Identify which cell holds the provided text, then report its (X, Y) central coordinate. 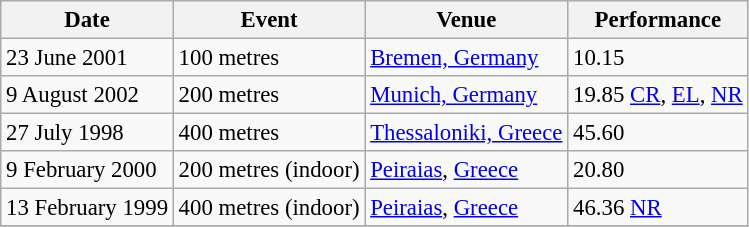
13 February 1999 (88, 208)
400 metres (indoor) (269, 208)
9 August 2002 (88, 95)
10.15 (658, 58)
Event (269, 20)
400 metres (269, 133)
23 June 2001 (88, 58)
46.36 NR (658, 208)
20.80 (658, 170)
Date (88, 20)
100 metres (269, 58)
200 metres (269, 95)
Venue (466, 20)
200 metres (indoor) (269, 170)
Performance (658, 20)
9 February 2000 (88, 170)
Bremen, Germany (466, 58)
Munich, Germany (466, 95)
19.85 CR, EL, NR (658, 95)
27 July 1998 (88, 133)
45.60 (658, 133)
Thessaloniki, Greece (466, 133)
